Return (X, Y) of the center of cell containing provided text 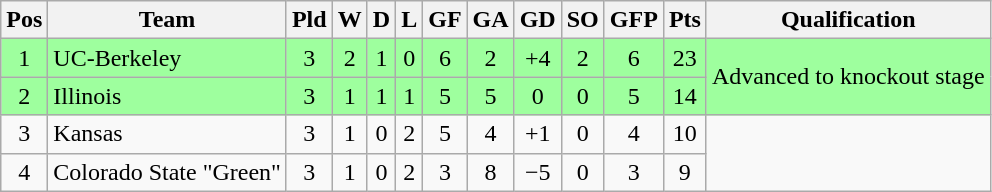
GF (445, 20)
Pts (684, 20)
10 (684, 134)
GD (538, 20)
14 (684, 96)
GFP (634, 20)
23 (684, 58)
Pld (309, 20)
SO (582, 20)
Qualification (848, 20)
+4 (538, 58)
D (381, 20)
−5 (538, 172)
Kansas (168, 134)
Advanced to knockout stage (848, 77)
UC-Berkeley (168, 58)
W (350, 20)
8 (490, 172)
GA (490, 20)
9 (684, 172)
+1 (538, 134)
Pos (24, 20)
L (410, 20)
Team (168, 20)
Illinois (168, 96)
Colorado State "Green" (168, 172)
